For the text-containing cell, return its midpoint in (X, Y) coordinate format. 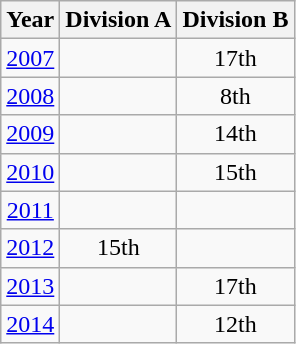
2014 (30, 324)
2012 (30, 248)
Year (30, 20)
2010 (30, 172)
12th (236, 324)
2007 (30, 58)
2009 (30, 134)
2013 (30, 286)
Division B (236, 20)
8th (236, 96)
14th (236, 134)
2008 (30, 96)
2011 (30, 210)
Division A (118, 20)
